Pinpoint the cell where the given text exists, returning its [x, y] midpoint coordinate. 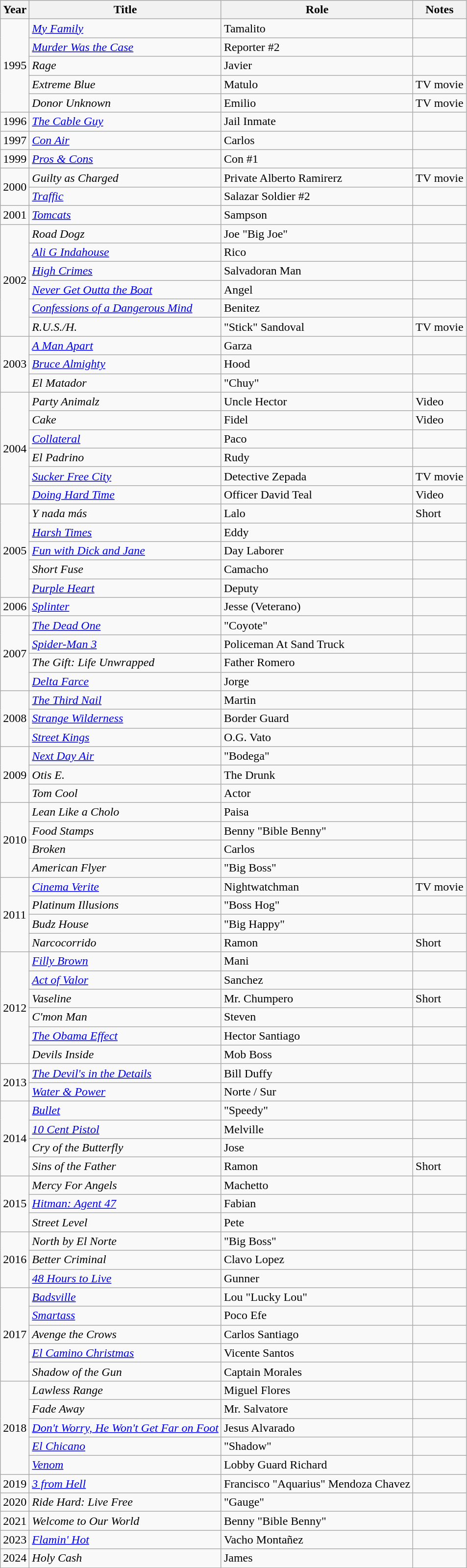
Mercy For Angels [125, 1185]
Spider-Man 3 [125, 644]
Lou "Lucky Lou" [317, 1297]
1996 [15, 122]
Sampson [317, 215]
Martin [317, 700]
Budz House [125, 924]
North by El Norte [125, 1241]
Ride Hard: Live Free [125, 1502]
Con Air [125, 140]
My Family [125, 28]
Bullet [125, 1110]
Devils Inside [125, 1054]
2023 [15, 1540]
Collateral [125, 439]
Benitez [317, 308]
James [317, 1558]
Con #1 [317, 159]
Guilty as Charged [125, 177]
Splinter [125, 607]
Miguel Flores [317, 1390]
1999 [15, 159]
"Boss Hog" [317, 905]
The Dead One [125, 625]
Extreme Blue [125, 84]
Pete [317, 1222]
Fade Away [125, 1409]
Water & Power [125, 1092]
2004 [15, 448]
Short Fuse [125, 570]
Next Day Air [125, 756]
Mr. Salvatore [317, 1409]
Flamin' Hot [125, 1540]
Tom Cool [125, 793]
C'mon Man [125, 1017]
"Shadow" [317, 1446]
Matulo [317, 84]
Rico [317, 252]
Holy Cash [125, 1558]
A Man Apart [125, 346]
Bill Duffy [317, 1073]
Javier [317, 66]
Lalo [317, 513]
Title [125, 10]
Better Criminal [125, 1260]
Lean Like a Cholo [125, 812]
Strange Wilderness [125, 719]
American Flyer [125, 868]
3 from Hell [125, 1484]
Clavo Lopez [317, 1260]
2018 [15, 1427]
Francisco "Aquarius" Mendoza Chavez [317, 1484]
Purple Heart [125, 588]
"Speedy" [317, 1110]
Gunner [317, 1278]
Mob Boss [317, 1054]
Private Alberto Ramirerz [317, 177]
El Camino Christmas [125, 1353]
Hector Santiago [317, 1036]
The Devil's in the Details [125, 1073]
2014 [15, 1138]
Pros & Cons [125, 159]
Jail Inmate [317, 122]
Fabian [317, 1204]
Carlos Santiago [317, 1334]
Traffic [125, 196]
Fun with Dick and Jane [125, 551]
Ali G Indahouse [125, 252]
Detective Zepada [317, 476]
Steven [317, 1017]
Vacho Montañez [317, 1540]
Reporter #2 [317, 47]
"Gauge" [317, 1502]
Doing Hard Time [125, 495]
Border Guard [317, 719]
High Crimes [125, 271]
Actor [317, 793]
The Gift: Life Unwrapped [125, 663]
Year [15, 10]
2001 [15, 215]
10 Cent Pistol [125, 1129]
2009 [15, 774]
Garza [317, 346]
Salvadoran Man [317, 271]
Jesus Alvarado [317, 1428]
Lobby Guard Richard [317, 1465]
Filly Brown [125, 961]
Narcocorrido [125, 943]
2007 [15, 653]
R.U.S./H. [125, 327]
Joe "Big Joe" [317, 234]
Venom [125, 1465]
Paisa [317, 812]
2010 [15, 840]
Hood [317, 364]
Street Level [125, 1222]
1995 [15, 66]
Smartass [125, 1316]
Mani [317, 961]
Otis E. [125, 774]
Avenge the Crows [125, 1334]
Murder Was the Case [125, 47]
The Drunk [317, 774]
Father Romero [317, 663]
Lawless Range [125, 1390]
Deputy [317, 588]
2002 [15, 280]
Vicente Santos [317, 1353]
2008 [15, 719]
Street Kings [125, 737]
Hitman: Agent 47 [125, 1204]
2019 [15, 1484]
Party Animalz [125, 401]
Angel [317, 290]
Sins of the Father [125, 1167]
Rage [125, 66]
El Matador [125, 383]
Emilio [317, 103]
Don't Worry, He Won't Get Far on Foot [125, 1428]
Day Laborer [317, 551]
2015 [15, 1204]
Badsville [125, 1297]
El Chicano [125, 1446]
Jorge [317, 681]
Vaseline [125, 998]
Never Get Outta the Boat [125, 290]
2000 [15, 187]
Mr. Chumpero [317, 998]
The Cable Guy [125, 122]
O.G. Vato [317, 737]
"Bodega" [317, 756]
Fidel [317, 420]
2003 [15, 364]
2016 [15, 1260]
"Big Happy" [317, 924]
Welcome to Our World [125, 1521]
48 Hours to Live [125, 1278]
2006 [15, 607]
2020 [15, 1502]
Melville [317, 1129]
Sucker Free City [125, 476]
Salazar Soldier #2 [317, 196]
2011 [15, 915]
Notes [440, 10]
Machetto [317, 1185]
Delta Farce [125, 681]
Food Stamps [125, 831]
Confessions of a Dangerous Mind [125, 308]
"Chuy" [317, 383]
Norte / Sur [317, 1092]
Jesse (Veterano) [317, 607]
Poco Efe [317, 1316]
Eddy [317, 532]
Broken [125, 849]
"Stick" Sandoval [317, 327]
Harsh Times [125, 532]
Rudy [317, 457]
Nightwatchman [317, 887]
Platinum Illusions [125, 905]
"Coyote" [317, 625]
Uncle Hector [317, 401]
Sanchez [317, 980]
Role [317, 10]
1997 [15, 140]
Jose [317, 1148]
2005 [15, 550]
2012 [15, 1008]
Policeman At Sand Truck [317, 644]
Cinema Verite [125, 887]
Y nada más [125, 513]
2021 [15, 1521]
Officer David Teal [317, 495]
El Padrino [125, 457]
Donor Unknown [125, 103]
Camacho [317, 570]
Tomcats [125, 215]
Road Dogz [125, 234]
Shadow of the Gun [125, 1371]
Bruce Almighty [125, 364]
2017 [15, 1334]
2024 [15, 1558]
Paco [317, 439]
Captain Morales [317, 1371]
Act of Valor [125, 980]
The Third Nail [125, 700]
The Obama Effect [125, 1036]
Tamalito [317, 28]
Cake [125, 420]
2013 [15, 1082]
Cry of the Butterfly [125, 1148]
